Capture the cell that displays the provided text and extract its (X, Y) central coordinate. 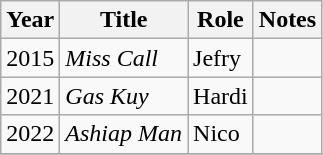
Gas Kuy (124, 96)
Role (221, 20)
Title (124, 20)
Notes (287, 20)
Ashiap Man (124, 134)
Nico (221, 134)
2022 (30, 134)
Year (30, 20)
2021 (30, 96)
2015 (30, 58)
Miss Call (124, 58)
Hardi (221, 96)
Jefry (221, 58)
